Extract the (x, y) coordinate from the center of the cell holding the provided text.  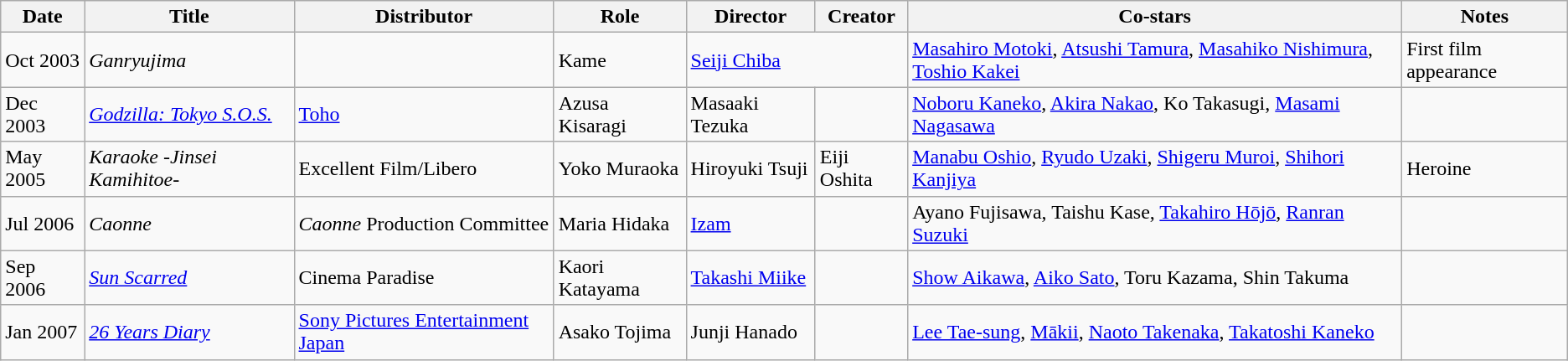
Sep 2006 (43, 278)
Takashi Miike (750, 278)
Ganryujima (189, 60)
Izam (750, 223)
Maria Hidaka (620, 223)
Karaoke -Jinsei Kamihitoe- (189, 169)
Title (189, 17)
Caonne Production Committee (424, 223)
Masaaki Tezuka (750, 114)
Dec 2003 (43, 114)
Role (620, 17)
Excellent Film/Libero (424, 169)
Hiroyuki Tsuji (750, 169)
Notes (1485, 17)
Toho (424, 114)
Caonne (189, 223)
Show Aikawa, Aiko Sato, Toru Kazama, Shin Takuma (1155, 278)
Creator (861, 17)
Sony Pictures Entertainment Japan (424, 332)
Yoko Muraoka (620, 169)
Ayano Fujisawa, Taishu Kase, Takahiro Hōjō, Ranran Suzuki (1155, 223)
Seiji Chiba (797, 60)
Masahiro Motoki, Atsushi Tamura, Masahiko Nishimura, Toshio Kakei (1155, 60)
First film appearance (1485, 60)
26 Years Diary (189, 332)
Azusa Kisaragi (620, 114)
Distributor (424, 17)
Junji Hanado (750, 332)
Co-stars (1155, 17)
Jan 2007 (43, 332)
Date (43, 17)
Cinema Paradise (424, 278)
Eiji Oshita (861, 169)
Lee Tae-sung, Mākii, Naoto Takenaka, Takatoshi Kaneko (1155, 332)
May 2005 (43, 169)
Jul 2006 (43, 223)
Kame (620, 60)
Oct 2003 (43, 60)
Noboru Kaneko, Akira Nakao, Ko Takasugi, Masami Nagasawa (1155, 114)
Sun Scarred (189, 278)
Asako Tojima (620, 332)
Director (750, 17)
Kaori Katayama (620, 278)
Godzilla: Tokyo S.O.S. (189, 114)
Heroine (1485, 169)
Manabu Oshio, Ryudo Uzaki, Shigeru Muroi, Shihori Kanjiya (1155, 169)
